Output the [x, y] coordinate of the center of the cell containing the given text.  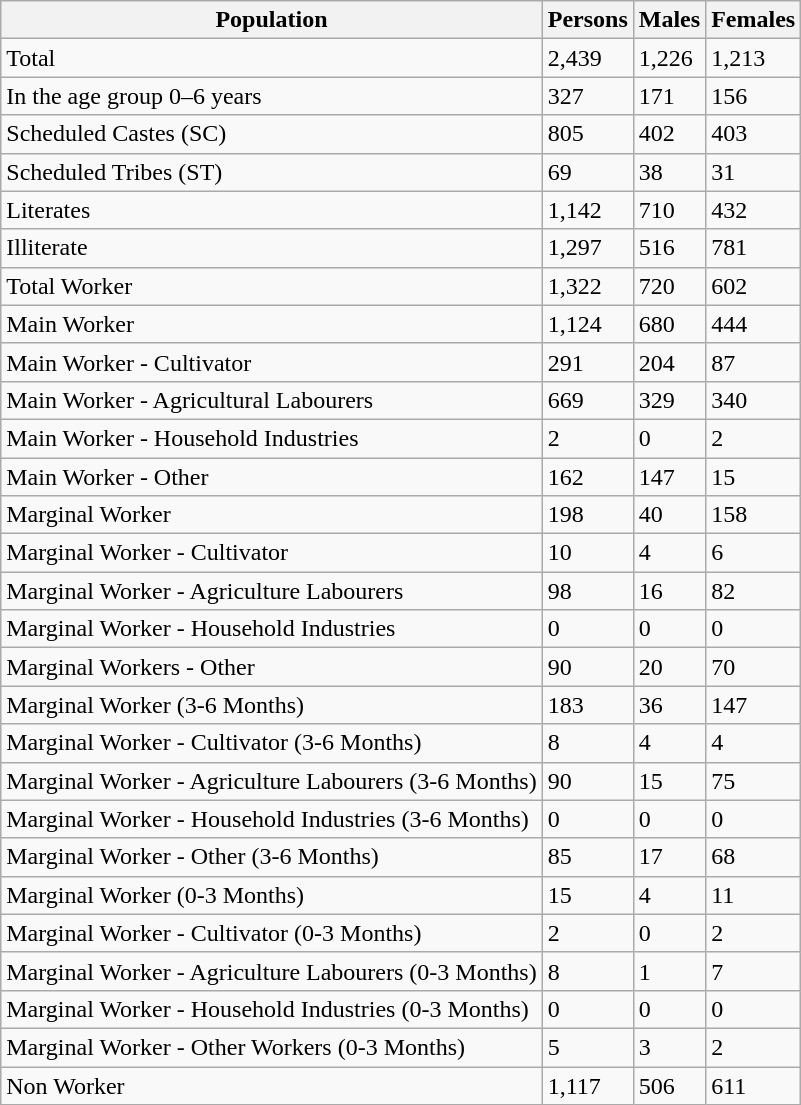
1,142 [588, 210]
402 [669, 134]
Marginal Worker [272, 515]
611 [754, 1085]
327 [588, 96]
516 [669, 248]
204 [669, 362]
Marginal Worker (3-6 Months) [272, 705]
17 [669, 857]
In the age group 0–6 years [272, 96]
781 [754, 248]
6 [754, 553]
Population [272, 20]
680 [669, 324]
1,322 [588, 286]
31 [754, 172]
340 [754, 400]
Non Worker [272, 1085]
602 [754, 286]
87 [754, 362]
Males [669, 20]
Illiterate [272, 248]
Marginal Worker - Other (3-6 Months) [272, 857]
85 [588, 857]
329 [669, 400]
5 [588, 1047]
183 [588, 705]
444 [754, 324]
10 [588, 553]
1,213 [754, 58]
Marginal Worker - Agriculture Labourers (0-3 Months) [272, 971]
Marginal Worker - Household Industries [272, 629]
40 [669, 515]
2,439 [588, 58]
Scheduled Tribes (ST) [272, 172]
198 [588, 515]
Main Worker - Other [272, 477]
162 [588, 477]
Main Worker - Cultivator [272, 362]
156 [754, 96]
68 [754, 857]
Total Worker [272, 286]
Marginal Worker - Household Industries (3-6 Months) [272, 819]
75 [754, 781]
506 [669, 1085]
720 [669, 286]
1,124 [588, 324]
1,226 [669, 58]
7 [754, 971]
3 [669, 1047]
38 [669, 172]
Literates [272, 210]
98 [588, 591]
Main Worker [272, 324]
Scheduled Castes (SC) [272, 134]
Main Worker - Household Industries [272, 438]
Marginal Worker (0-3 Months) [272, 895]
Total [272, 58]
1,297 [588, 248]
69 [588, 172]
Marginal Worker - Cultivator (0-3 Months) [272, 933]
11 [754, 895]
Marginal Worker - Household Industries (0-3 Months) [272, 1009]
Marginal Worker - Agriculture Labourers [272, 591]
805 [588, 134]
291 [588, 362]
Females [754, 20]
Persons [588, 20]
432 [754, 210]
Marginal Worker - Cultivator [272, 553]
171 [669, 96]
158 [754, 515]
Main Worker - Agricultural Labourers [272, 400]
403 [754, 134]
36 [669, 705]
Marginal Workers - Other [272, 667]
82 [754, 591]
70 [754, 667]
16 [669, 591]
669 [588, 400]
Marginal Worker - Agriculture Labourers (3-6 Months) [272, 781]
20 [669, 667]
Marginal Worker - Cultivator (3-6 Months) [272, 743]
1,117 [588, 1085]
1 [669, 971]
Marginal Worker - Other Workers (0-3 Months) [272, 1047]
710 [669, 210]
